Pinpoint the cell where the given text exists, returning its [X, Y] midpoint coordinate. 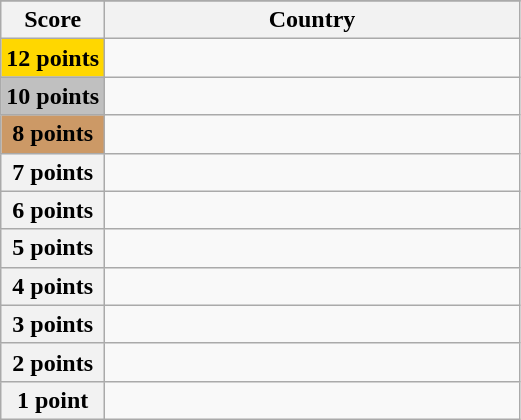
8 points [53, 134]
7 points [53, 172]
2 points [53, 362]
6 points [53, 210]
1 point [53, 400]
Country [312, 20]
Score [53, 20]
12 points [53, 58]
4 points [53, 286]
10 points [53, 96]
3 points [53, 324]
5 points [53, 248]
